Locate the cell with the specified text and output its (x, y) center coordinate. 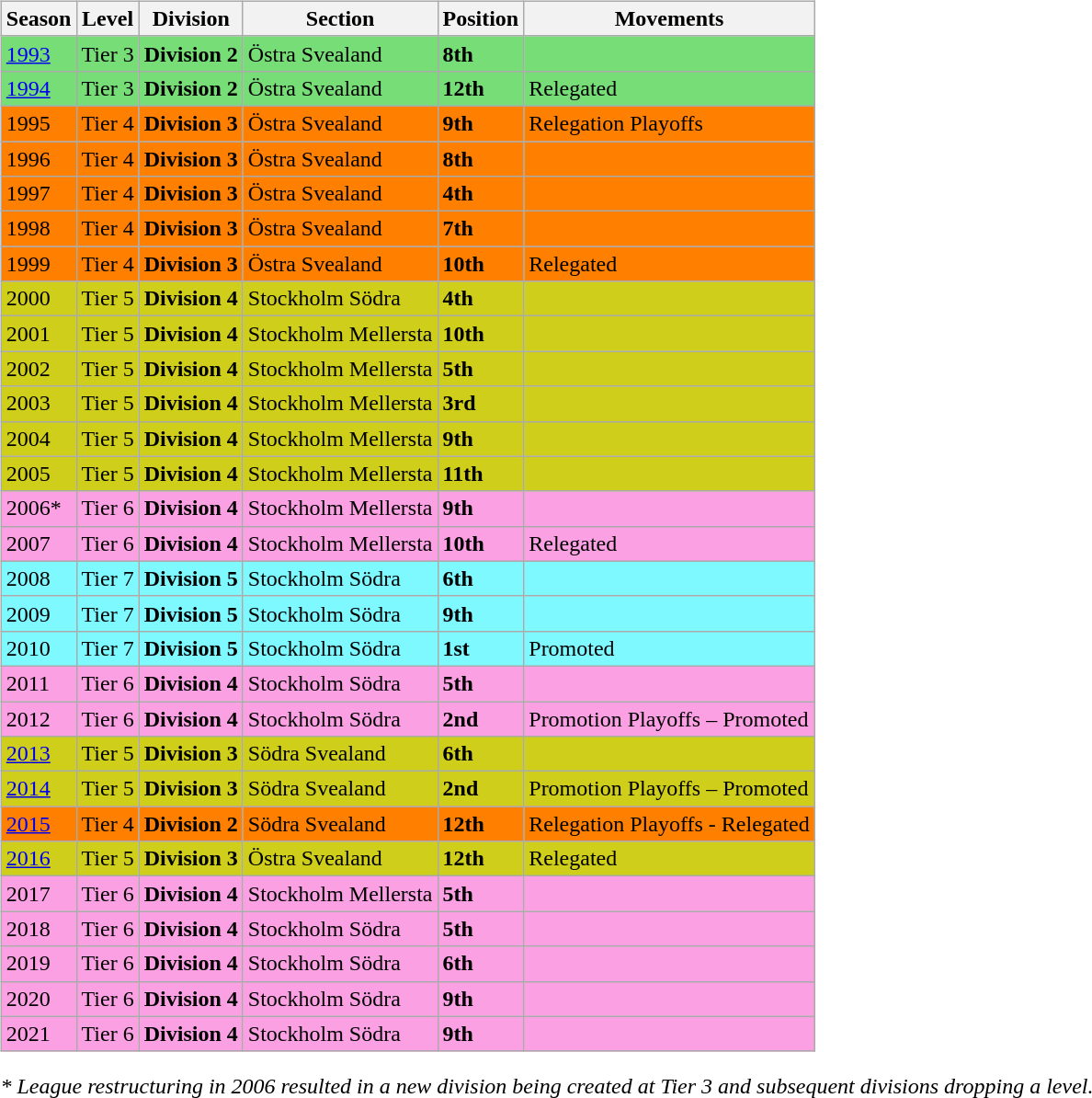
1999 (39, 264)
2005 (39, 474)
Relegation Playoffs (669, 123)
2016 (39, 859)
Promoted (669, 648)
2012 (39, 718)
Position (481, 18)
2000 (39, 299)
1993 (39, 53)
2004 (39, 439)
2008 (39, 578)
2003 (39, 404)
Level (108, 18)
7th (481, 229)
11th (481, 474)
2015 (39, 824)
2002 (39, 369)
1996 (39, 159)
2001 (39, 334)
1st (481, 648)
2006* (39, 509)
1998 (39, 229)
1994 (39, 88)
2011 (39, 683)
2007 (39, 543)
1995 (39, 123)
2021 (39, 1034)
3rd (481, 404)
Division (191, 18)
2013 (39, 754)
Section (340, 18)
2009 (39, 613)
2020 (39, 999)
2010 (39, 648)
2017 (39, 894)
1997 (39, 194)
Season (39, 18)
2014 (39, 789)
Relegation Playoffs - Relegated (669, 824)
Movements (669, 18)
2018 (39, 929)
2019 (39, 964)
